From the cell containing the given text, extract its center point as (x, y) coordinate. 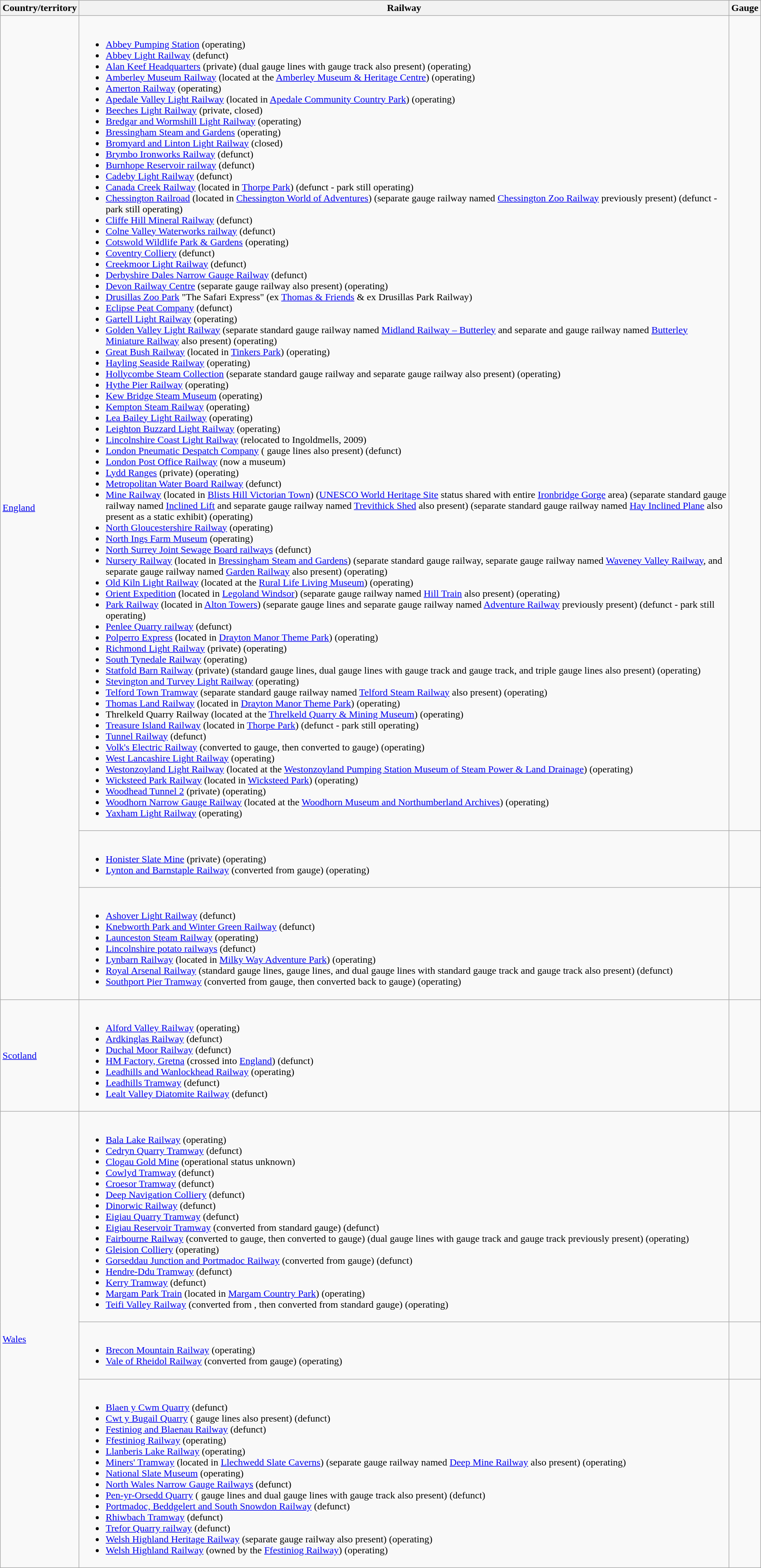
Railway (404, 8)
Honister Slate Mine (private) (operating)Lynton and Barnstaple Railway (converted from gauge) (operating) (404, 859)
Gauge (745, 8)
Wales (40, 1339)
England (40, 508)
Country/territory (40, 8)
Scotland (40, 1055)
Brecon Mountain Railway (operating)Vale of Rheidol Railway (converted from gauge) (operating) (404, 1350)
